Find where the given text appears and provide that cell's center as [x, y] coordinate. 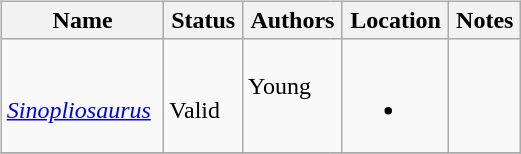
Notes [485, 20]
Young [286, 96]
Authors [293, 20]
Location [396, 20]
Status [204, 20]
Name [82, 20]
Sinopliosaurus [82, 96]
Valid [204, 96]
